Extract the (X, Y) coordinate from the center of the cell holding the provided text.  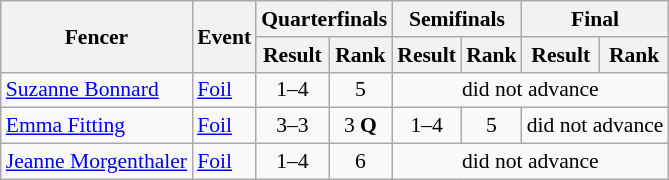
3 Q (361, 126)
6 (361, 162)
Quarterfinals (324, 19)
3–3 (292, 126)
Semifinals (456, 19)
Jeanne Morgenthaler (96, 162)
Suzanne Bonnard (96, 90)
Event (224, 36)
Final (596, 19)
Fencer (96, 36)
Emma Fitting (96, 126)
